Provide the (X, Y) coordinate of the cell's center where the given text is located.  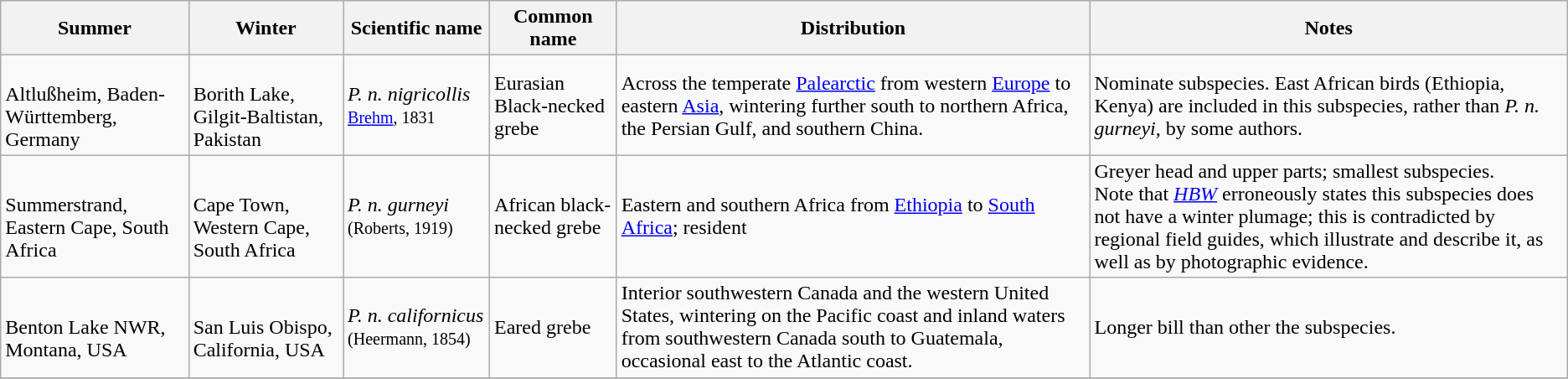
Notes (1328, 29)
P. n. californicus (Heermann, 1854) (417, 327)
Scientific name (417, 29)
Cape Town, Western Cape, South Africa (266, 216)
Common name (554, 29)
Eurasian Black-necked grebe (554, 106)
San Luis Obispo, California, USA (266, 327)
Eared grebe (554, 327)
Winter (266, 29)
Altlußheim, Baden-Württemberg, Germany (95, 106)
Longer bill than other the subspecies. (1328, 327)
African black-necked grebe (554, 216)
Distribution (853, 29)
Benton Lake NWR, Montana, USA (95, 327)
Summerstrand, Eastern Cape, South Africa (95, 216)
Eastern and southern Africa from Ethiopia to South Africa; resident (853, 216)
P. n. nigricollis Brehm, 1831 (417, 106)
P. n. gurneyi (Roberts, 1919) (417, 216)
Borith Lake, Gilgit-Baltistan, Pakistan (266, 106)
Nominate subspecies. East African birds (Ethiopia, Kenya) are included in this subspecies, rather than P. n. gurneyi, by some authors. (1328, 106)
Summer (95, 29)
